Return the [X, Y] coordinate for the center point of the cell that contains the specified text.  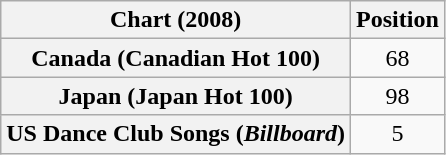
5 [398, 134]
Canada (Canadian Hot 100) [176, 58]
Position [398, 20]
Chart (2008) [176, 20]
98 [398, 96]
Japan (Japan Hot 100) [176, 96]
68 [398, 58]
US Dance Club Songs (Billboard) [176, 134]
